Locate the cell with the specified text and output its (x, y) center coordinate. 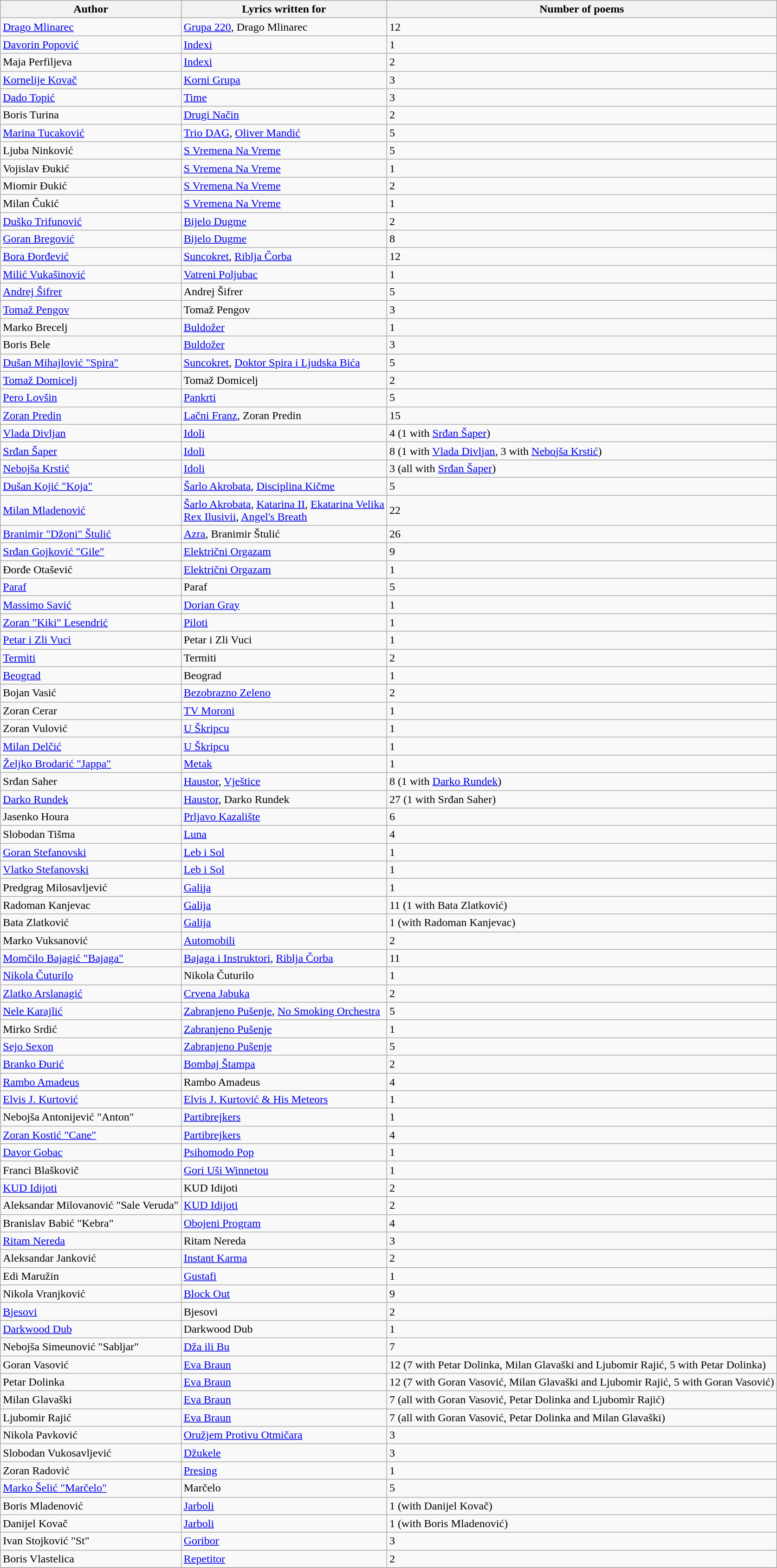
1 (with Radoman Kanjevac) (582, 923)
Metak (284, 764)
Time (284, 97)
6 (582, 817)
Mirko Srdić (91, 1029)
Oružjem Protivu Otmičara (284, 1435)
Dža ili Bu (284, 1347)
Kornelije Kovač (91, 80)
8 (1 with Darko Rundek) (582, 781)
Aleksandar Milovanović "Sale Veruda" (91, 1205)
Boris Vlastelica (91, 1559)
Elvis J. Kurtović (91, 1100)
Jasenko Houra (91, 817)
7 (all with Goran Vasović, Petar Dolinka and Ljubomir Rajić) (582, 1400)
Slobodan Tišma (91, 835)
Haustor, Vještice (284, 781)
Milan Čukić (91, 203)
Boris Turina (91, 115)
Petar Dolinka (91, 1382)
Milan Mladenović (91, 510)
Korni Grupa (284, 80)
Suncokret, Doktor Spira i Ljudska Bića (284, 363)
Franci Blaškovič (91, 1170)
Dušan Kojić "Koja" (91, 486)
Lačni Franz, Zoran Predin (284, 415)
Bezobrazno Zeleno (284, 693)
Momčilo Bajagić "Bajaga" (91, 958)
Vatreni Poljubac (284, 274)
Instant Karma (284, 1258)
Bombaj Štampa (284, 1064)
Slobodan Vukosavljević (91, 1453)
Bata Zlatković (91, 923)
Milan Glavaški (91, 1400)
Milić Vukašinović (91, 274)
Srđan Saher (91, 781)
Elvis J. Kurtović & His Meteors (284, 1100)
Grupa 220, Drago Mlinarec (284, 27)
Haustor, Darko Rundek (284, 799)
Aleksandar Janković (91, 1258)
Srđan Gojković "Gile" (91, 552)
Nebojša Simeunović "Sabljar" (91, 1347)
Boris Bele (91, 345)
Author (91, 9)
Trio DAG, Oliver Mandić (284, 133)
3 (all with Srđan Šaper) (582, 468)
Crvena Jabuka (284, 993)
8 (582, 239)
Radoman Kanjevac (91, 905)
15 (582, 415)
Đorđe Otašević (91, 570)
Marko Šelić "Marčelo" (91, 1488)
Željko Brodarić "Jappa" (91, 764)
12 (7 with Goran Vasović, Milan Glavaški and Ljubomir Rajić, 5 with Goran Vasović) (582, 1382)
Goran Stefanovski (91, 852)
Drago Mlinarec (91, 27)
Davor Gobac (91, 1153)
Pero Lovšin (91, 398)
Nebojša Krstić (91, 468)
Boris Mladenović (91, 1506)
Nikola Vranjković (91, 1294)
Branislav Babić "Kebra" (91, 1223)
Marko Brecelj (91, 327)
Piloti (284, 622)
Nele Karajlić (91, 1011)
Zoran Cerar (91, 711)
Branko Đurić (91, 1064)
7 (582, 1347)
Obojeni Program (284, 1223)
26 (582, 534)
Dorian Gray (284, 605)
Ljubomir Rajić (91, 1418)
Goribor (284, 1541)
Bojan Vasić (91, 693)
Džukele (284, 1453)
Marčelo (284, 1488)
1 (with Danijel Kovač) (582, 1506)
Edi Maružin (91, 1276)
Milan Delčić (91, 746)
Predgrag Milosavljević (91, 888)
Zoran Radović (91, 1471)
Zoran Predin (91, 415)
Pankrti (284, 398)
Davorin Popović (91, 45)
Suncokret, Riblja Čorba (284, 257)
Zoran Vulović (91, 728)
Šarlo Akrobata, Disciplina Kičme (284, 486)
Sejo Sexon (91, 1046)
Nikola Pavković (91, 1435)
Number of poems (582, 9)
Miomir Đukić (91, 186)
Repetitor (284, 1559)
12 (7 with Petar Dolinka, Milan Glavaški and Ljubomir Rajić, 5 with Petar Dolinka) (582, 1364)
Zoran Kostić "Cane" (91, 1135)
Drugi Način (284, 115)
Presing (284, 1471)
Zabranjeno Pušenje, No Smoking Orchestra (284, 1011)
Massimo Savić (91, 605)
Srđan Šaper (91, 451)
7 (all with Goran Vasović, Petar Dolinka and Milan Glavaški) (582, 1418)
11 (1 with Bata Zlatković) (582, 905)
Duško Trifunović (91, 221)
8 (1 with Vlada Divljan, 3 with Nebojša Krstić) (582, 451)
Psihomodo Pop (284, 1153)
Maja Perfiljeva (91, 62)
Gustafi (284, 1276)
Block Out (284, 1294)
Goran Vasović (91, 1364)
22 (582, 510)
Bora Đorđević (91, 257)
Zoran "Kiki" Lesendrić (91, 622)
Branimir "Džoni" Štulić (91, 534)
Vojislav Đukić (91, 168)
Dado Topić (91, 97)
Ljuba Ninković (91, 150)
TV Moroni (284, 711)
4 (1 with Srđan Šaper) (582, 433)
Vlatko Stefanovski (91, 870)
Marko Vuksanović (91, 940)
Zlatko Arslanagić (91, 993)
Lyrics written for (284, 9)
Bajaga i Instruktori, Riblja Čorba (284, 958)
Azra, Branimir Štulić (284, 534)
Darko Rundek (91, 799)
27 (1 with Srđan Saher) (582, 799)
Danijel Kovač (91, 1523)
Dušan Mihajlović "Spira" (91, 363)
Nebojša Antonijević "Anton" (91, 1117)
Automobili (284, 940)
1 (with Boris Mladenović) (582, 1523)
Gori Uši Winnetou (284, 1170)
11 (582, 958)
Šarlo Akrobata, Katarina II, Ekatarina VelikaRex Ilusivii, Angel's Breath (284, 510)
Ivan Stojković "St" (91, 1541)
Marina Tucaković (91, 133)
Prljavo Kazalište (284, 817)
Luna (284, 835)
Goran Bregović (91, 239)
Vlada Divljan (91, 433)
